Output the [x, y] coordinate of the center of the cell containing the given text.  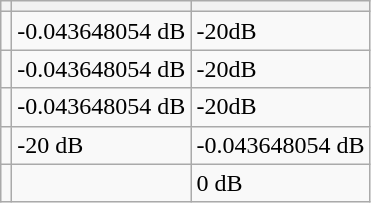
0 dB [280, 183]
-20 dB [102, 145]
